Pinpoint the cell where the given text exists, returning its (X, Y) midpoint coordinate. 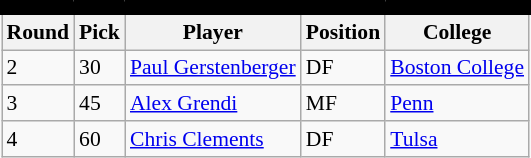
30 (100, 68)
Boston College (457, 68)
MF (343, 104)
60 (100, 139)
4 (38, 139)
Tulsa (457, 139)
College (457, 32)
Penn (457, 104)
Round (38, 32)
3 (38, 104)
Chris Clements (213, 139)
45 (100, 104)
Paul Gerstenberger (213, 68)
Position (343, 32)
Player (213, 32)
Alex Grendi (213, 104)
Pick (100, 32)
2 (38, 68)
